Find where the given text appears and provide that cell's center as (x, y) coordinate. 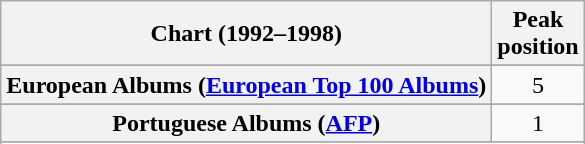
Chart (1992–1998) (246, 34)
5 (538, 85)
Peakposition (538, 34)
European Albums (European Top 100 Albums) (246, 85)
Portuguese Albums (AFP) (246, 123)
1 (538, 123)
